Extract the (X, Y) coordinate from the center of the cell holding the provided text.  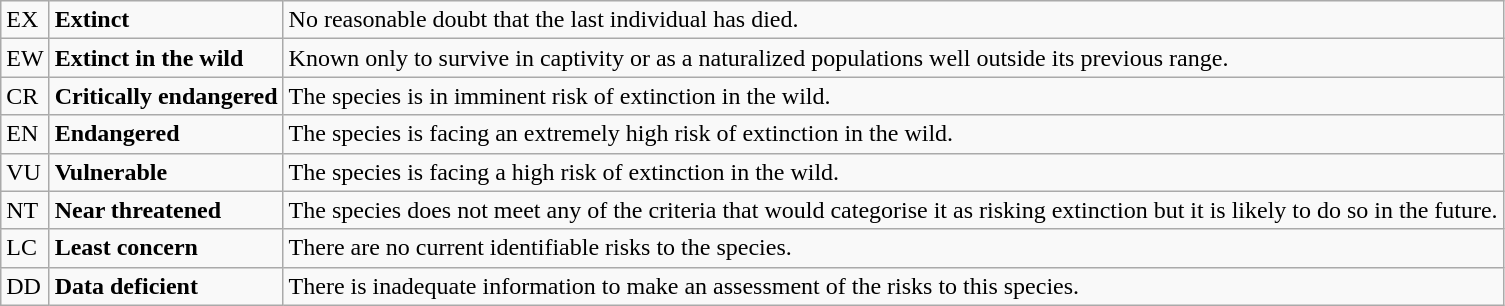
DD (25, 286)
Endangered (166, 134)
Known only to survive in captivity or as a naturalized populations well outside its previous range. (893, 58)
EN (25, 134)
EW (25, 58)
Data deficient (166, 286)
The species is in imminent risk of extinction in the wild. (893, 96)
Extinct in the wild (166, 58)
VU (25, 172)
Extinct (166, 20)
There is inadequate information to make an assessment of the risks to this species. (893, 286)
NT (25, 210)
EX (25, 20)
Near threatened (166, 210)
Least concern (166, 248)
No reasonable doubt that the last individual has died. (893, 20)
The species does not meet any of the criteria that would categorise it as risking extinction but it is likely to do so in the future. (893, 210)
Vulnerable (166, 172)
LC (25, 248)
There are no current identifiable risks to the species. (893, 248)
The species is facing an extremely high risk of extinction in the wild. (893, 134)
CR (25, 96)
Critically endangered (166, 96)
The species is facing a high risk of extinction in the wild. (893, 172)
